Provide the (x, y) coordinate of the cell's center where the given text is located.  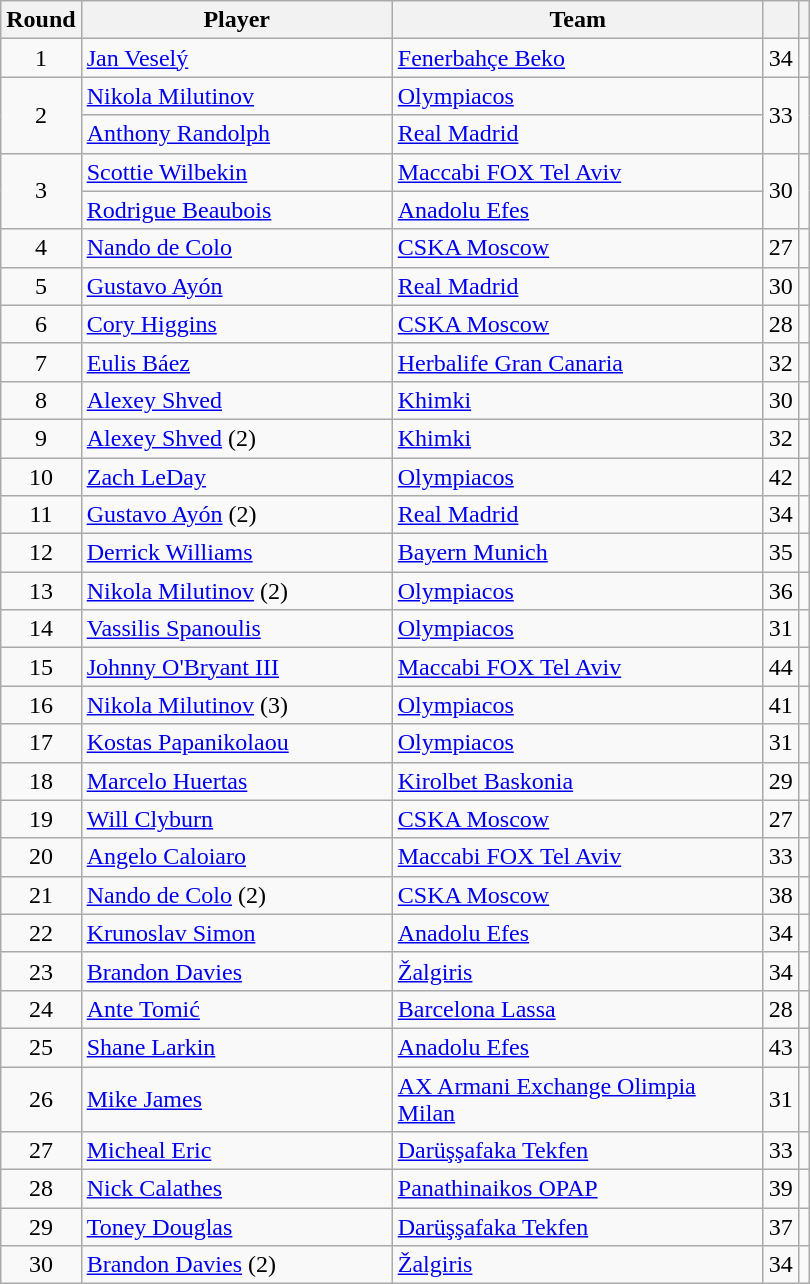
Nikola Milutinov (236, 96)
Fenerbahçe Beko (578, 58)
Johnny O'Bryant III (236, 667)
Marcelo Huertas (236, 781)
Brandon Davies (236, 971)
25 (41, 1047)
Anthony Randolph (236, 134)
Ante Tomić (236, 1009)
13 (41, 591)
42 (780, 477)
17 (41, 743)
11 (41, 515)
4 (41, 248)
Vassilis Spanoulis (236, 629)
Brandon Davies (2) (236, 1265)
8 (41, 400)
Alexey Shved (236, 400)
44 (780, 667)
Angelo Caloiaro (236, 857)
Barcelona Lassa (578, 1009)
24 (41, 1009)
12 (41, 553)
37 (780, 1227)
Kirolbet Baskonia (578, 781)
Eulis Báez (236, 362)
Scottie Wilbekin (236, 172)
9 (41, 438)
26 (41, 1098)
36 (780, 591)
3 (41, 191)
Shane Larkin (236, 1047)
15 (41, 667)
20 (41, 857)
38 (780, 895)
Will Clyburn (236, 819)
Cory Higgins (236, 324)
Panathinaikos OPAP (578, 1189)
6 (41, 324)
19 (41, 819)
2 (41, 115)
Toney Douglas (236, 1227)
18 (41, 781)
43 (780, 1047)
Jan Veselý (236, 58)
41 (780, 705)
21 (41, 895)
Gustavo Ayón (236, 286)
Team (578, 20)
Nando de Colo (2) (236, 895)
35 (780, 553)
Alexey Shved (2) (236, 438)
Player (236, 20)
Micheal Eric (236, 1151)
Zach LeDay (236, 477)
Nando de Colo (236, 248)
7 (41, 362)
Nick Calathes (236, 1189)
Herbalife Gran Canaria (578, 362)
Nikola Milutinov (2) (236, 591)
23 (41, 971)
Rodrigue Beaubois (236, 210)
5 (41, 286)
Krunoslav Simon (236, 933)
AX Armani Exchange Olimpia Milan (578, 1098)
39 (780, 1189)
Bayern Munich (578, 553)
14 (41, 629)
Kostas Papanikolaou (236, 743)
16 (41, 705)
10 (41, 477)
1 (41, 58)
Round (41, 20)
Gustavo Ayón (2) (236, 515)
Derrick Williams (236, 553)
Mike James (236, 1098)
22 (41, 933)
Nikola Milutinov (3) (236, 705)
